Return the [X, Y] coordinate for the center point of the cell that contains the specified text.  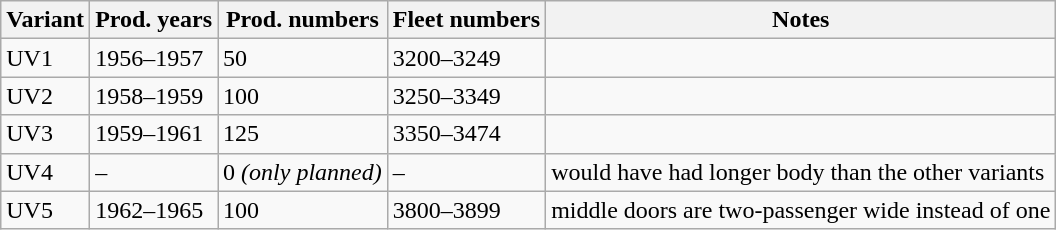
0 (only planned) [303, 172]
Fleet numbers [466, 20]
3250–3349 [466, 96]
1958–1959 [154, 96]
3800–3899 [466, 210]
UV1 [46, 58]
Notes [801, 20]
UV5 [46, 210]
Prod. numbers [303, 20]
125 [303, 134]
3200–3249 [466, 58]
1956–1957 [154, 58]
UV3 [46, 134]
3350–3474 [466, 134]
50 [303, 58]
UV2 [46, 96]
UV4 [46, 172]
would have had longer body than the other variants [801, 172]
1962–1965 [154, 210]
middle doors are two-passenger wide instead of one [801, 210]
Prod. years [154, 20]
1959–1961 [154, 134]
Variant [46, 20]
